Return (x, y) of the center of cell containing provided text 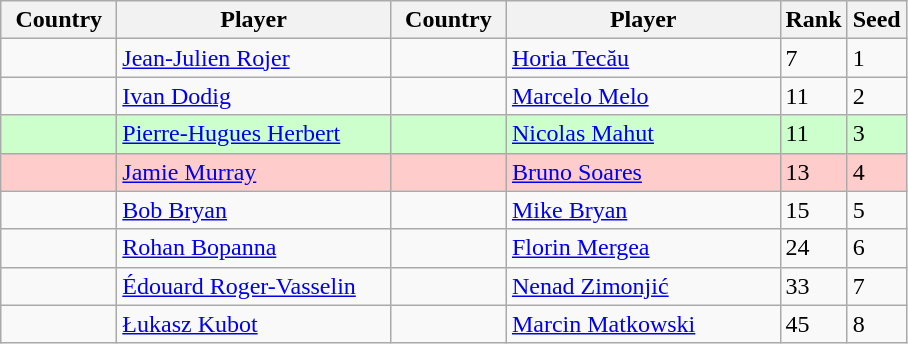
4 (876, 172)
24 (814, 248)
Florin Mergea (643, 248)
Horia Tecău (643, 58)
Seed (876, 20)
45 (814, 324)
Marcelo Melo (643, 96)
5 (876, 210)
3 (876, 134)
Rank (814, 20)
Łukasz Kubot (254, 324)
Rohan Bopanna (254, 248)
Mike Bryan (643, 210)
1 (876, 58)
Jamie Murray (254, 172)
8 (876, 324)
2 (876, 96)
Jean-Julien Rojer (254, 58)
Nicolas Mahut (643, 134)
6 (876, 248)
33 (814, 286)
13 (814, 172)
Édouard Roger-Vasselin (254, 286)
Marcin Matkowski (643, 324)
Pierre-Hugues Herbert (254, 134)
Nenad Zimonjić (643, 286)
Bruno Soares (643, 172)
15 (814, 210)
Ivan Dodig (254, 96)
Bob Bryan (254, 210)
